Output the [X, Y] coordinate of the center of the cell containing the given text.  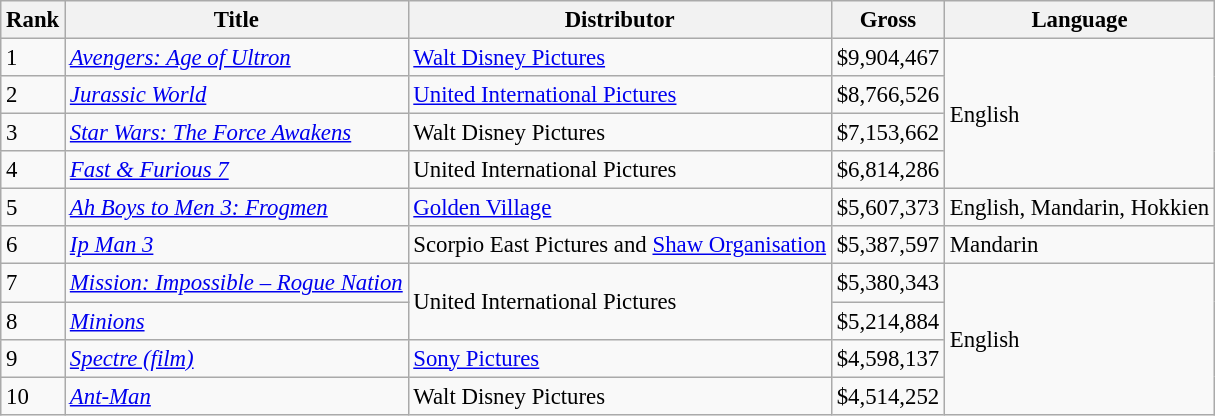
5 [33, 208]
Ah Boys to Men 3: Frogmen [236, 208]
Title [236, 20]
7 [33, 283]
Distributor [620, 20]
$8,766,526 [888, 95]
English, Mandarin, Hokkien [1079, 208]
Gross [888, 20]
Mission: Impossible – Rogue Nation [236, 283]
10 [33, 396]
Spectre (film) [236, 358]
Sony Pictures [620, 358]
Star Wars: The Force Awakens [236, 133]
9 [33, 358]
Ip Man 3 [236, 245]
Avengers: Age of Ultron [236, 58]
Ant-Man [236, 396]
$5,607,373 [888, 208]
2 [33, 95]
Fast & Furious 7 [236, 170]
$4,514,252 [888, 396]
8 [33, 321]
Language [1079, 20]
6 [33, 245]
$7,153,662 [888, 133]
1 [33, 58]
$5,214,884 [888, 321]
4 [33, 170]
Minions [236, 321]
3 [33, 133]
Golden Village [620, 208]
$5,380,343 [888, 283]
$5,387,597 [888, 245]
Scorpio East Pictures and Shaw Organisation [620, 245]
$4,598,137 [888, 358]
$9,904,467 [888, 58]
Rank [33, 20]
$6,814,286 [888, 170]
Jurassic World [236, 95]
Mandarin [1079, 245]
